Determine the [x, y] coordinate at the center of the cell enclosing the given text.  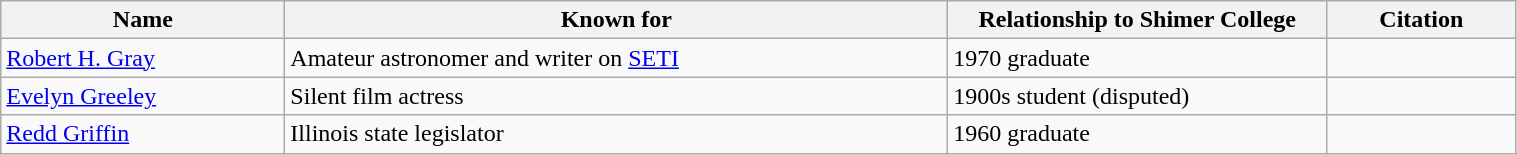
Relationship to Shimer College [1138, 20]
1970 graduate [1138, 58]
Illinois state legislator [616, 134]
Silent film actress [616, 96]
Evelyn Greeley [143, 96]
1900s student (disputed) [1138, 96]
1960 graduate [1138, 134]
Known for [616, 20]
Amateur astronomer and writer on SETI [616, 58]
Citation [1422, 20]
Robert H. Gray [143, 58]
Name [143, 20]
Redd Griffin [143, 134]
